Return (x, y) of the center of cell containing provided text 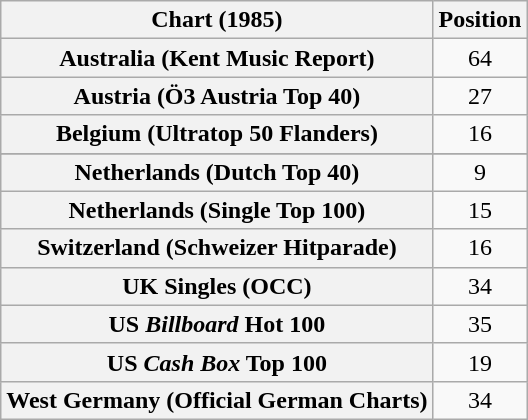
64 (480, 58)
35 (480, 324)
UK Singles (OCC) (217, 286)
19 (480, 362)
9 (480, 172)
Australia (Kent Music Report) (217, 58)
US Billboard Hot 100 (217, 324)
Netherlands (Dutch Top 40) (217, 172)
Chart (1985) (217, 20)
Position (480, 20)
West Germany (Official German Charts) (217, 400)
Switzerland (Schweizer Hitparade) (217, 248)
27 (480, 96)
Belgium (Ultratop 50 Flanders) (217, 134)
Netherlands (Single Top 100) (217, 210)
Austria (Ö3 Austria Top 40) (217, 96)
15 (480, 210)
US Cash Box Top 100 (217, 362)
